Provide the [X, Y] coordinate of the cell's center where the given text is located.  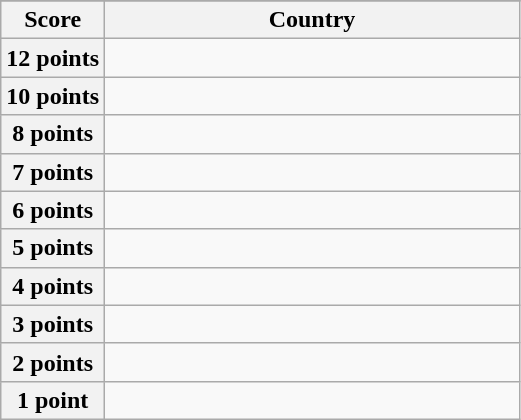
6 points [53, 210]
8 points [53, 134]
Country [312, 20]
3 points [53, 324]
10 points [53, 96]
12 points [53, 58]
5 points [53, 248]
Score [53, 20]
7 points [53, 172]
2 points [53, 362]
4 points [53, 286]
1 point [53, 400]
